Detect which cell encompasses the target text, then output its [X, Y] center coordinate. 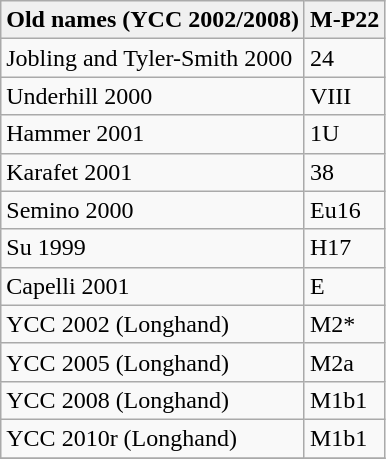
Eu16 [344, 210]
Capelli 2001 [153, 286]
38 [344, 172]
Su 1999 [153, 248]
Underhill 2000 [153, 96]
M2a [344, 362]
1U [344, 134]
Karafet 2001 [153, 172]
VIII [344, 96]
YCC 2010r (Longhand) [153, 438]
Semino 2000 [153, 210]
E [344, 286]
M2* [344, 324]
Hammer 2001 [153, 134]
M-P22 [344, 20]
YCC 2002 (Longhand) [153, 324]
24 [344, 58]
Old names (YCC 2002/2008) [153, 20]
YCC 2008 (Longhand) [153, 400]
H17 [344, 248]
Jobling and Tyler-Smith 2000 [153, 58]
YCC 2005 (Longhand) [153, 362]
